Detect which cell encompasses the target text, then output its [x, y] center coordinate. 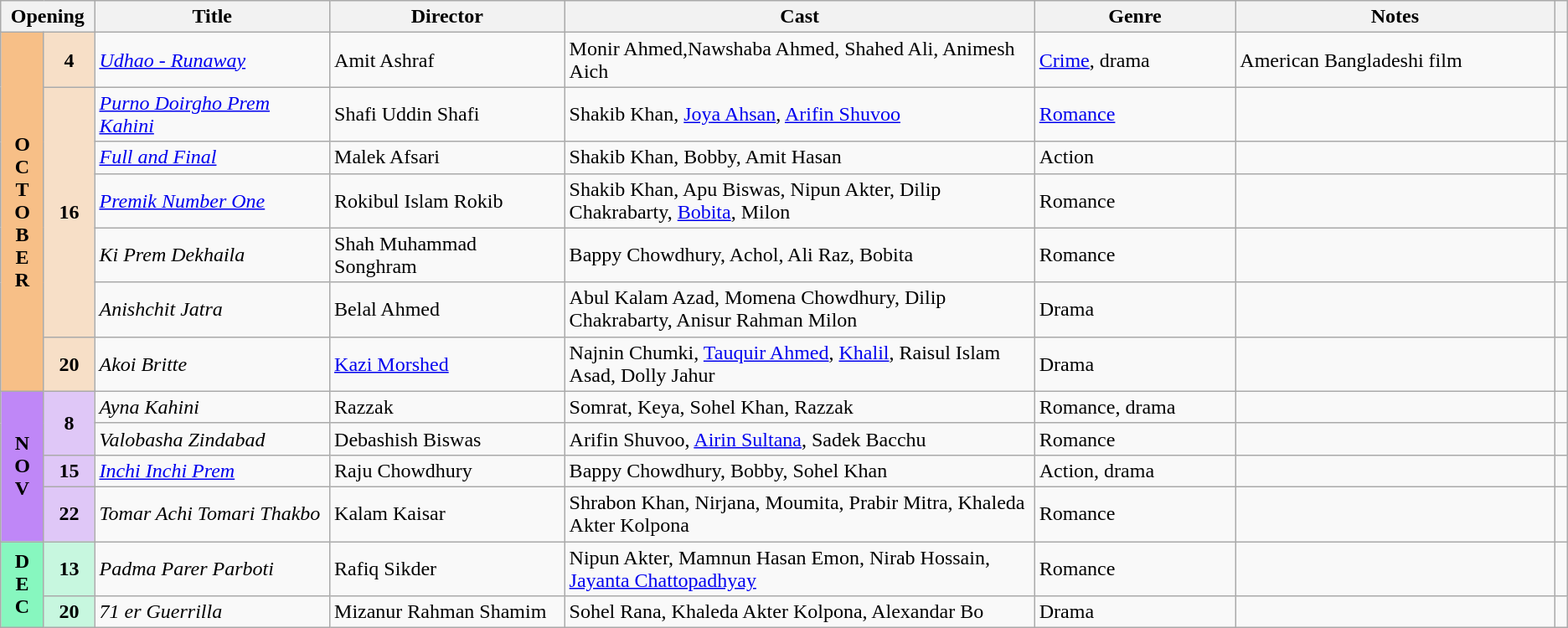
Raju Chowdhury [447, 471]
Shah Muhammad Songhram [447, 255]
71 er Guerrilla [213, 612]
8 [69, 423]
Opening [48, 17]
Bappy Chowdhury, Bobby, Sohel Khan [799, 471]
Bappy Chowdhury, Achol, Ali Raz, Bobita [799, 255]
Shafi Uddin Shafi [447, 114]
16 [69, 212]
4 [69, 60]
Padma Parer Parboti [213, 568]
Notes [1395, 17]
Malek Afsari [447, 157]
Crime, drama [1135, 60]
Udhao - Runaway [213, 60]
Akoi Britte [213, 363]
22 [69, 514]
Valobasha Zindabad [213, 439]
Director [447, 17]
Belal Ahmed [447, 310]
Shakib Khan, Apu Biswas, Nipun Akter, Dilip Chakrabarty, Bobita, Milon [799, 201]
Nipun Akter, Mamnun Hasan Emon, Nirab Hossain, Jayanta Chattopadhyay [799, 568]
Arifin Shuvoo, Airin Sultana, Sadek Bacchu [799, 439]
OCTOBER [22, 212]
15 [69, 471]
Mizanur Rahman Shamim [447, 612]
Amit Ashraf [447, 60]
DEC [22, 584]
Razzak [447, 407]
Full and Final [213, 157]
Najnin Chumki, Tauquir Ahmed, Khalil, Raisul Islam Asad, Dolly Jahur [799, 363]
Somrat, Keya, Sohel Khan, Razzak [799, 407]
Action, drama [1135, 471]
Purno Doirgho Prem Kahini [213, 114]
Romance, drama [1135, 407]
Shakib Khan, Joya Ahsan, Arifin Shuvoo [799, 114]
13 [69, 568]
Anishchit Jatra [213, 310]
Title [213, 17]
Debashish Biswas [447, 439]
Inchi Inchi Prem [213, 471]
Premik Number One [213, 201]
Genre [1135, 17]
Monir Ahmed,Nawshaba Ahmed, Shahed Ali, Animesh Aich [799, 60]
Ki Prem Dekhaila [213, 255]
Shrabon Khan, Nirjana, Moumita, Prabir Mitra, Khaleda Akter Kolpona [799, 514]
NOV [22, 466]
Kalam Kaisar [447, 514]
Rokibul Islam Rokib [447, 201]
Ayna Kahini [213, 407]
Kazi Morshed [447, 363]
Tomar Achi Tomari Thakbo [213, 514]
Abul Kalam Azad, Momena Chowdhury, Dilip Chakrabarty, Anisur Rahman Milon [799, 310]
Cast [799, 17]
Action [1135, 157]
Rafiq Sikder [447, 568]
Sohel Rana, Khaleda Akter Kolpona, Alexandar Bo [799, 612]
American Bangladeshi film [1395, 60]
Shakib Khan, Bobby, Amit Hasan [799, 157]
